Find where the given text appears and provide that cell's center as (X, Y) coordinate. 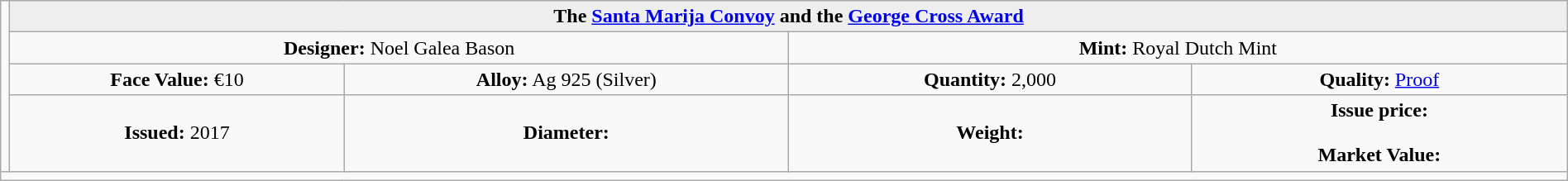
Quality: Proof (1379, 79)
Alloy: Ag 925 (Silver) (566, 79)
Diameter: (566, 133)
Quantity: 2,000 (989, 79)
Designer: Noel Galea Bason (399, 48)
Face Value: €10 (177, 79)
Issued: 2017 (177, 133)
The Santa Marija Convoy and the George Cross Award (789, 17)
Issue price: Market Value: (1379, 133)
Weight: (989, 133)
Mint: Royal Dutch Mint (1178, 48)
